Capture the cell that displays the provided text and extract its [x, y] central coordinate. 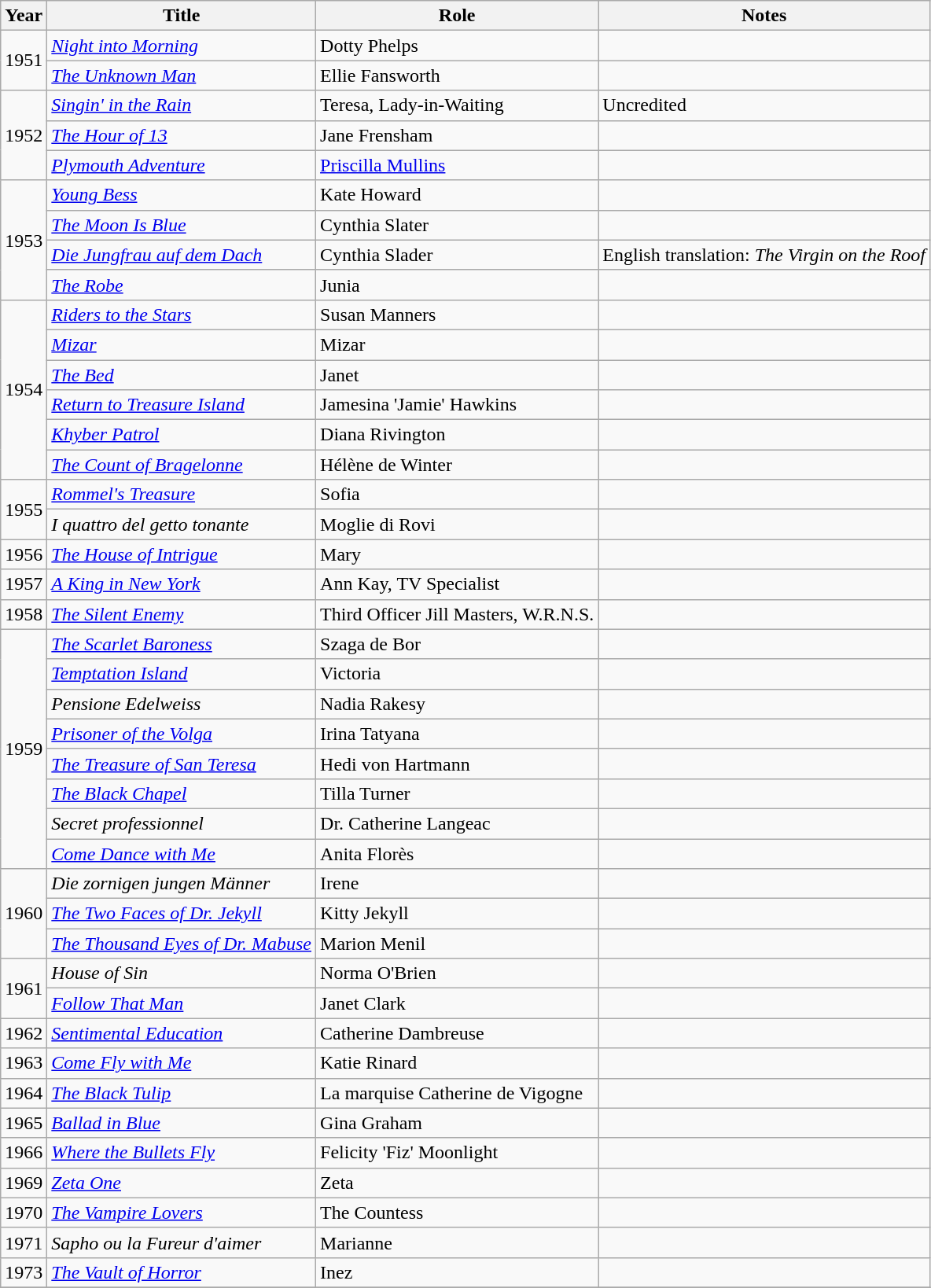
Sapho ou la Fureur d'aimer [182, 1242]
Khyber Patrol [182, 435]
Cynthia Slader [458, 255]
1961 [24, 988]
Die zornigen jungen Männer [182, 884]
Title [182, 16]
Uncredited [764, 105]
Janet [458, 375]
Anita Florès [458, 853]
Catherine Dambreuse [458, 1033]
Secret professionnel [182, 823]
1973 [24, 1272]
1971 [24, 1242]
The House of Intrigue [182, 554]
The Treasure of San Teresa [182, 764]
1960 [24, 914]
Sofia [458, 495]
Teresa, Lady-in-Waiting [458, 105]
Rommel's Treasure [182, 495]
1965 [24, 1123]
The Silent Enemy [182, 614]
The Two Faces of Dr. Jekyll [182, 914]
Pensione Edelweiss [182, 704]
Jamesina 'Jamie' Hawkins [458, 405]
1958 [24, 614]
Ann Kay, TV Specialist [458, 584]
Zeta [458, 1183]
Nadia Rakesy [458, 704]
Norma O'Brien [458, 973]
A King in New York [182, 584]
Kate Howard [458, 195]
1956 [24, 554]
Where the Bullets Fly [182, 1153]
Year [24, 16]
1964 [24, 1093]
Hélène de Winter [458, 465]
I quattro del getto tonante [182, 524]
Katie Rinard [458, 1063]
The Countess [458, 1213]
Kitty Jekyll [458, 914]
Sentimental Education [182, 1033]
The Bed [182, 375]
Junia [458, 285]
Role [458, 16]
Third Officer Jill Masters, W.R.N.S. [458, 614]
1953 [24, 240]
The Vault of Horror [182, 1272]
1959 [24, 749]
Jane Frensham [458, 135]
Irina Tatyana [458, 734]
The Count of Bragelonne [182, 465]
Dr. Catherine Langeac [458, 823]
Night into Morning [182, 46]
Tilla Turner [458, 793]
The Scarlet Baroness [182, 644]
Temptation Island [182, 674]
The Robe [182, 285]
1970 [24, 1213]
Return to Treasure Island [182, 405]
1951 [24, 61]
Plymouth Adventure [182, 165]
Irene [458, 884]
1962 [24, 1033]
Gina Graham [458, 1123]
Prisoner of the Volga [182, 734]
Priscilla Mullins [458, 165]
The Hour of 13 [182, 135]
Victoria [458, 674]
Moglie di Rovi [458, 524]
Inez [458, 1272]
Singin' in the Rain [182, 105]
Come Dance with Me [182, 853]
Follow That Man [182, 1003]
The Thousand Eyes of Dr. Mabuse [182, 944]
Marianne [458, 1242]
1969 [24, 1183]
Felicity 'Fiz' Moonlight [458, 1153]
Janet Clark [458, 1003]
Diana Rivington [458, 435]
The Moon Is Blue [182, 225]
The Unknown Man [182, 75]
Zeta One [182, 1183]
1963 [24, 1063]
House of Sin [182, 973]
1955 [24, 510]
Dotty Phelps [458, 46]
Die Jungfrau auf dem Dach [182, 255]
1966 [24, 1153]
Szaga de Bor [458, 644]
Notes [764, 16]
Come Fly with Me [182, 1063]
1954 [24, 389]
Ballad in Blue [182, 1123]
1957 [24, 584]
English translation: The Virgin on the Roof [764, 255]
Hedi von Hartmann [458, 764]
The Vampire Lovers [182, 1213]
1952 [24, 135]
Marion Menil [458, 944]
The Black Tulip [182, 1093]
Susan Manners [458, 315]
Young Bess [182, 195]
The Black Chapel [182, 793]
Mary [458, 554]
La marquise Catherine de Vigogne [458, 1093]
Riders to the Stars [182, 315]
Cynthia Slater [458, 225]
Ellie Fansworth [458, 75]
